Determine the (X, Y) coordinate at the center of the cell enclosing the given text.  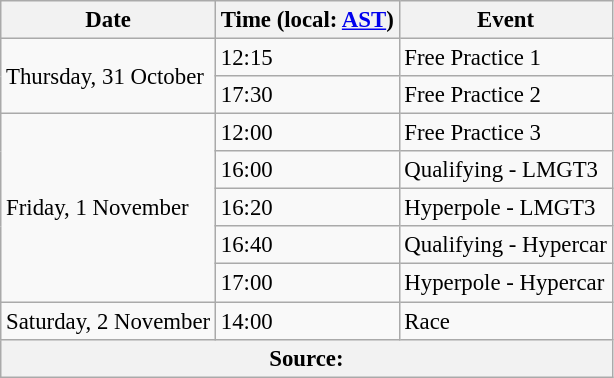
Date (108, 20)
Time (local: AST) (307, 20)
Hyperpole - Hypercar (506, 283)
12:00 (307, 133)
Source: (306, 358)
Free Practice 1 (506, 58)
Hyperpole - LMGT3 (506, 208)
Thursday, 31 October (108, 76)
Free Practice 3 (506, 133)
12:15 (307, 58)
Race (506, 321)
14:00 (307, 321)
Friday, 1 November (108, 208)
16:40 (307, 245)
16:20 (307, 208)
Saturday, 2 November (108, 321)
17:00 (307, 283)
16:00 (307, 170)
17:30 (307, 95)
Free Practice 2 (506, 95)
Qualifying - Hypercar (506, 245)
Qualifying - LMGT3 (506, 170)
Event (506, 20)
